Extract the (X, Y) coordinate from the center of the cell holding the provided text.  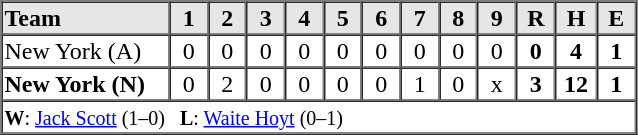
H (576, 18)
R (536, 18)
5 (342, 18)
E (616, 18)
12 (576, 84)
9 (498, 18)
Team (86, 18)
x (498, 84)
7 (420, 18)
New York (N) (86, 84)
6 (382, 18)
W: Jack Scott (1–0) L: Waite Hoyt (0–1) (319, 116)
8 (458, 18)
New York (A) (86, 50)
